Locate the cell with the specified text and output its [X, Y] center coordinate. 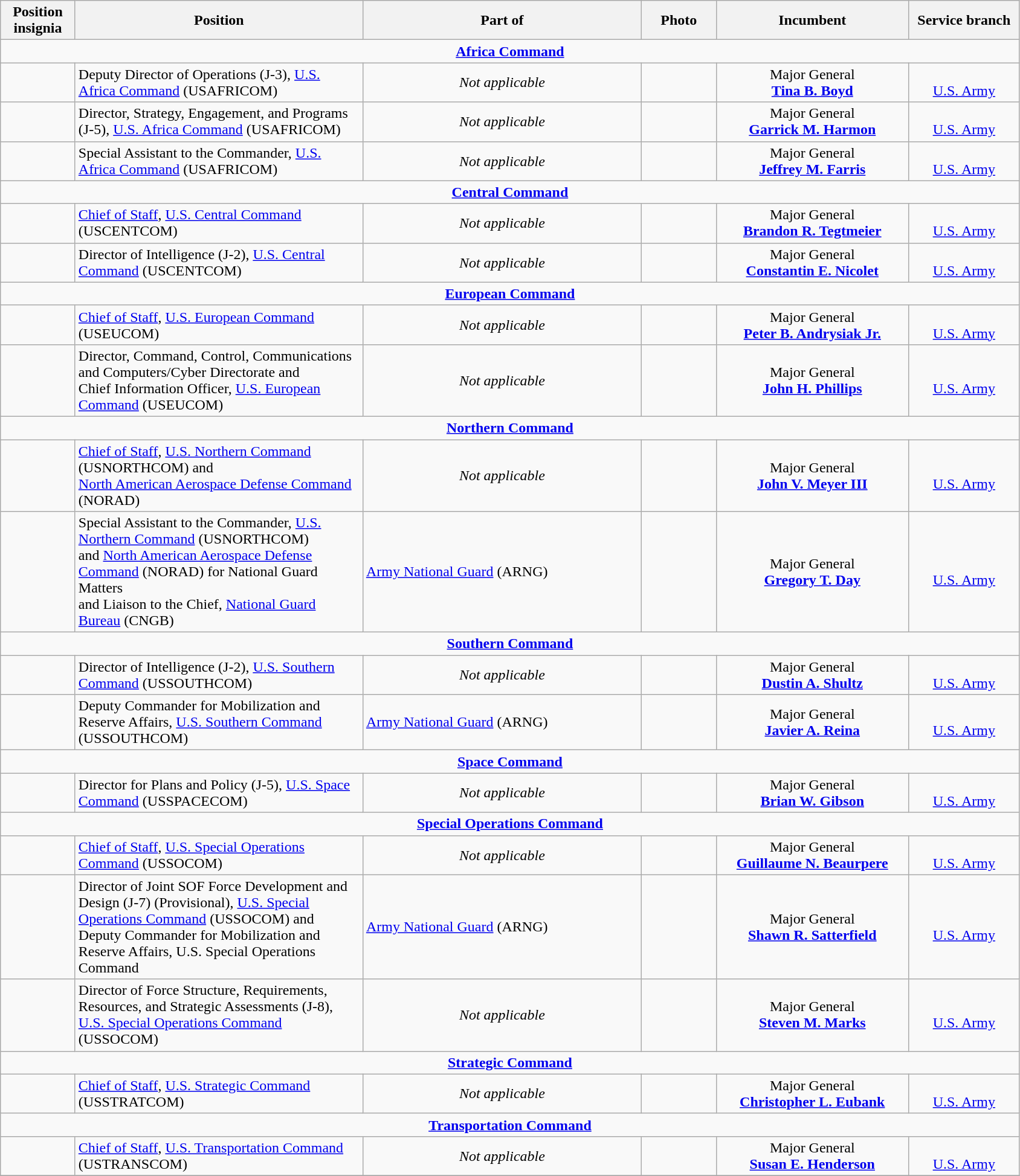
European Command [510, 294]
Major GeneralJohn H. Phillips [812, 381]
Chief of Staff, U.S. Northern Command (USNORTHCOM) andNorth American Aerospace Defense Command (NORAD) [219, 476]
Part of [502, 21]
Director of Intelligence (J-2), U.S. Central Command (USCENTCOM) [219, 262]
Director of Intelligence (J-2), U.S. Southern Command (USSOUTHCOM) [219, 675]
Chief of Staff, U.S. Central Command (USCENTCOM) [219, 223]
Position [219, 21]
Major GeneralChristopher L. Eubank [812, 1093]
Transportation Command [510, 1125]
Major GeneralConstantin E. Nicolet [812, 262]
Special Operations Command [510, 824]
Position insignia [38, 21]
Major GeneralGarrick M. Harmon [812, 122]
Photo [679, 21]
Chief of Staff, U.S. Transportation Command (USTRANSCOM) [219, 1156]
Major GeneralPeter B. Andrysiak Jr. [812, 325]
Major GeneralGregory T. Day [812, 572]
Chief of Staff, U.S. Special Operations Command (USSOCOM) [219, 855]
Major GeneralJohn V. Meyer III [812, 476]
Director of Force Structure, Requirements, Resources, and Strategic Assessments (J-8), U.S. Special Operations Command (USSOCOM) [219, 1015]
Major GeneralShawn R. Satterfield [812, 927]
Central Command [510, 192]
Deputy Commander for Mobilization and Reserve Affairs, U.S. Southern Command (USSOUTHCOM) [219, 722]
Major GeneralTina B. Boyd [812, 82]
Africa Command [510, 51]
Major GeneralJeffrey M. Farris [812, 161]
Director, Strategy, Engagement, and Programs (J-5), U.S. Africa Command (USAFRICOM) [219, 122]
Chief of Staff, U.S. European Command (USEUCOM) [219, 325]
Space Command [510, 762]
Director for Plans and Policy (J-5), U.S. Space Command (USSPACECOM) [219, 792]
Northern Command [510, 428]
Major GeneralBrandon R. Tegtmeier [812, 223]
Director, Command, Control, Communications and Computers/Cyber Directorate andChief Information Officer, U.S. European Command (USEUCOM) [219, 381]
Southern Command [510, 644]
Major GeneralSteven M. Marks [812, 1015]
Major GeneralSusan E. Henderson [812, 1156]
Incumbent [812, 21]
Service branch [964, 21]
Deputy Director of Operations (J-3), U.S. Africa Command (USAFRICOM) [219, 82]
Major GeneralBrian W. Gibson [812, 792]
Major GeneralDustin A. Shultz [812, 675]
Major GeneralGuillaume N. Beaurpere [812, 855]
Strategic Command [510, 1062]
Chief of Staff, U.S. Strategic Command (USSTRATCOM) [219, 1093]
Major GeneralJavier A. Reina [812, 722]
Special Assistant to the Commander, U.S. Africa Command (USAFRICOM) [219, 161]
